Return the (X, Y) coordinate for the center point of the cell that contains the specified text.  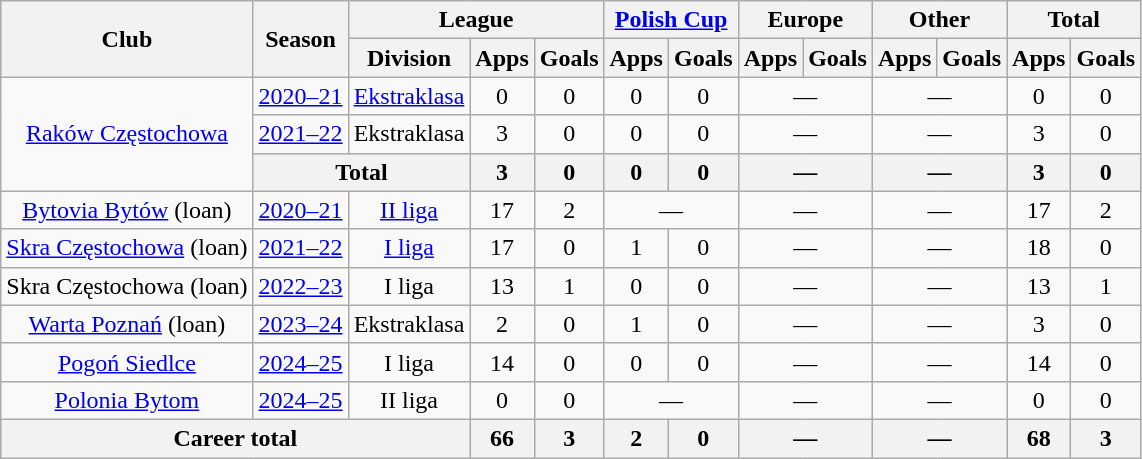
Warta Poznań (loan) (127, 324)
18 (1039, 248)
Europe (805, 20)
Other (939, 20)
Career total (236, 438)
Polish Cup (671, 20)
2023–24 (300, 324)
Season (300, 39)
Division (409, 58)
Bytovia Bytów (loan) (127, 210)
Raków Częstochowa (127, 134)
2022–23 (300, 286)
66 (502, 438)
Club (127, 39)
Polonia Bytom (127, 400)
68 (1039, 438)
Pogoń Siedlce (127, 362)
League (476, 20)
